Output the [X, Y] coordinate of the center of the cell containing the given text.  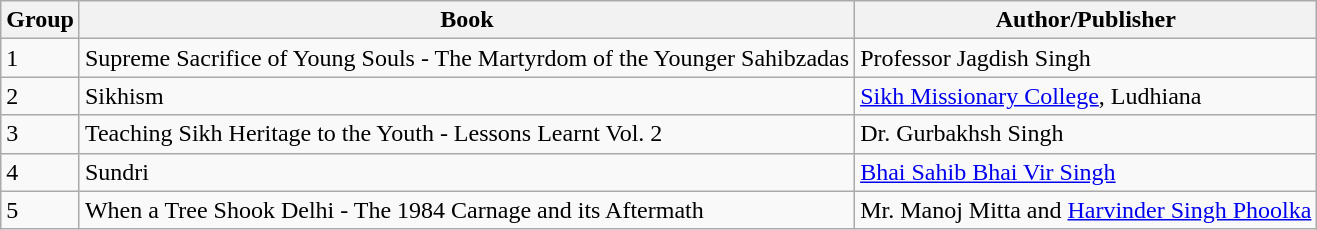
4 [40, 172]
Author/Publisher [1086, 20]
Mr. Manoj Mitta and Harvinder Singh Phoolka [1086, 210]
3 [40, 134]
Teaching Sikh Heritage to the Youth - Lessons Learnt Vol. 2 [466, 134]
Sikh Missionary College, Ludhiana [1086, 96]
Sikhism [466, 96]
Group [40, 20]
Sundri [466, 172]
Professor Jagdish Singh [1086, 58]
Supreme Sacrifice of Young Souls - The Martyrdom of the Younger Sahibzadas [466, 58]
5 [40, 210]
2 [40, 96]
Dr. Gurbakhsh Singh [1086, 134]
Bhai Sahib Bhai Vir Singh [1086, 172]
Book [466, 20]
When a Tree Shook Delhi - The 1984 Carnage and its Aftermath [466, 210]
1 [40, 58]
